Return the (X, Y) coordinate for the center point of the cell that contains the specified text.  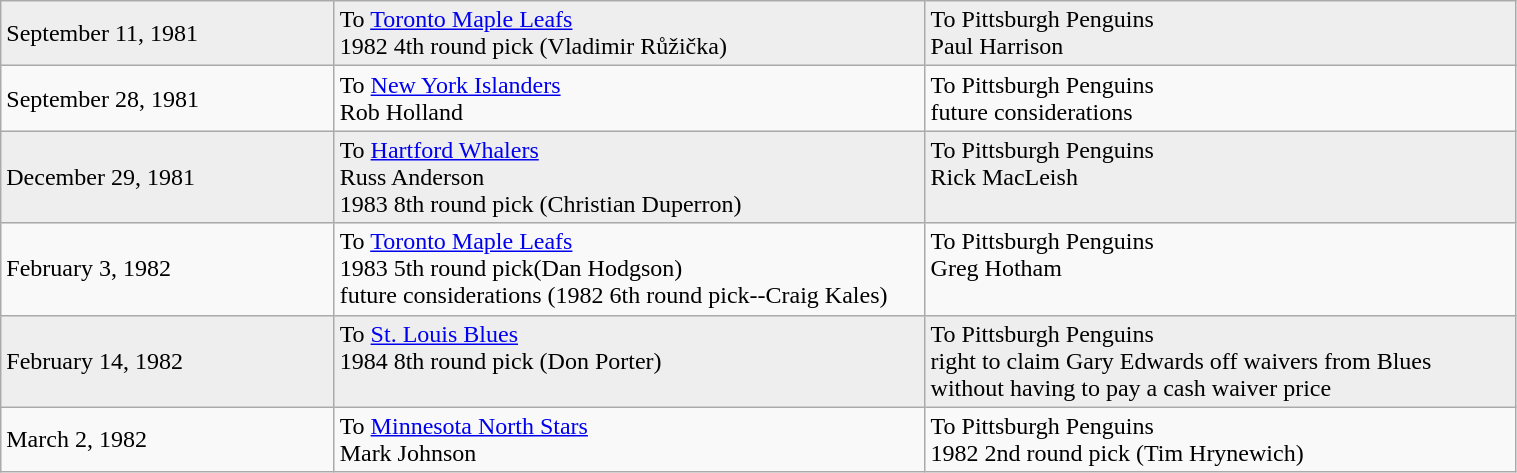
March 2, 1982 (168, 440)
February 14, 1982 (168, 361)
To Pittsburgh Penguinsfuture considerations (1220, 98)
To Pittsburgh Penguins1982 2nd round pick (Tim Hrynewich) (1220, 440)
To St. Louis Blues1984 8th round pick (Don Porter) (630, 361)
December 29, 1981 (168, 177)
September 28, 1981 (168, 98)
To Hartford WhalersRuss Anderson1983 8th round pick (Christian Duperron) (630, 177)
To Minnesota North StarsMark Johnson (630, 440)
To Toronto Maple Leafs1982 4th round pick (Vladimir Růžička) (630, 34)
To Pittsburgh PenguinsGreg Hotham (1220, 269)
February 3, 1982 (168, 269)
To Toronto Maple Leafs1983 5th round pick(Dan Hodgson)future considerations (1982 6th round pick--Craig Kales) (630, 269)
September 11, 1981 (168, 34)
To New York IslandersRob Holland (630, 98)
To Pittsburgh PenguinsRick MacLeish (1220, 177)
To Pittsburgh Penguinsright to claim Gary Edwards off waivers from Blues without having to pay a cash waiver price (1220, 361)
To Pittsburgh PenguinsPaul Harrison (1220, 34)
